From the cell containing the given text, extract its center point as (x, y) coordinate. 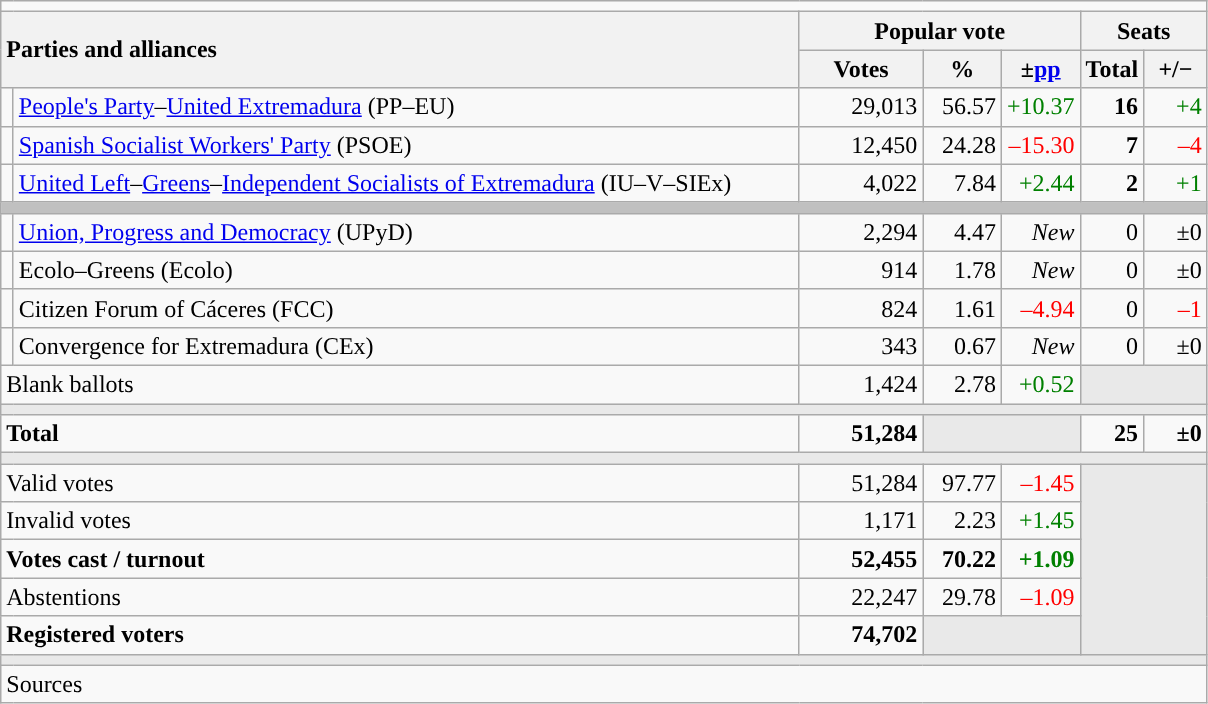
±pp (1040, 69)
Citizen Forum of Cáceres (FCC) (406, 308)
0.67 (962, 346)
97.77 (962, 483)
Votes cast / turnout (400, 559)
16 (1112, 107)
74,702 (861, 635)
Ecolo–Greens (Ecolo) (406, 270)
4.47 (962, 232)
12,450 (861, 145)
Valid votes (400, 483)
+2.44 (1040, 183)
% (962, 69)
914 (861, 270)
29,013 (861, 107)
2 (1112, 183)
70.22 (962, 559)
52,455 (861, 559)
2.23 (962, 521)
824 (861, 308)
United Left–Greens–Independent Socialists of Extremadura (IU–V–SIEx) (406, 183)
29.78 (962, 597)
+10.37 (1040, 107)
1.78 (962, 270)
7 (1112, 145)
4,022 (861, 183)
–1.45 (1040, 483)
Votes (861, 69)
+0.52 (1040, 384)
Blank ballots (400, 384)
–4 (1176, 145)
Abstentions (400, 597)
2.78 (962, 384)
+4 (1176, 107)
Sources (604, 684)
1.61 (962, 308)
–1 (1176, 308)
2,294 (861, 232)
+1.45 (1040, 521)
Spanish Socialist Workers' Party (PSOE) (406, 145)
343 (861, 346)
22,247 (861, 597)
+1.09 (1040, 559)
Seats (1144, 31)
1,171 (861, 521)
7.84 (962, 183)
People's Party–United Extremadura (PP–EU) (406, 107)
Parties and alliances (400, 50)
–15.30 (1040, 145)
Invalid votes (400, 521)
56.57 (962, 107)
Registered voters (400, 635)
+/− (1176, 69)
1,424 (861, 384)
–4.94 (1040, 308)
–1.09 (1040, 597)
+1 (1176, 183)
25 (1112, 434)
Convergence for Extremadura (CEx) (406, 346)
24.28 (962, 145)
Union, Progress and Democracy (UPyD) (406, 232)
Popular vote (940, 31)
